Detect which cell encompasses the target text, then output its [X, Y] center coordinate. 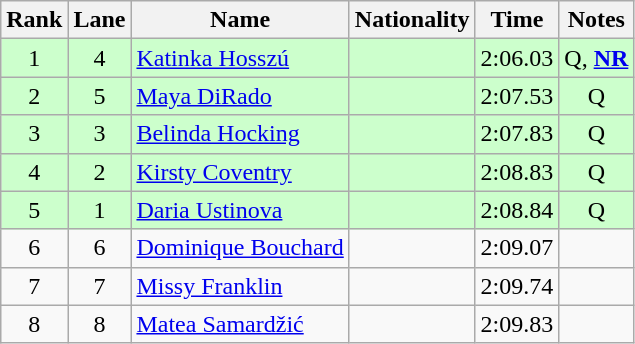
Rank [34, 20]
Dominique Bouchard [240, 248]
2:08.84 [517, 210]
2:08.83 [517, 172]
Name [240, 20]
2:07.53 [517, 96]
Lane [100, 20]
Missy Franklin [240, 286]
Nationality [412, 20]
Katinka Hosszú [240, 58]
2:09.83 [517, 324]
2:06.03 [517, 58]
Maya DiRado [240, 96]
Daria Ustinova [240, 210]
Matea Samardžić [240, 324]
Q, NR [596, 58]
Belinda Hocking [240, 134]
Kirsty Coventry [240, 172]
2:09.74 [517, 286]
2:09.07 [517, 248]
Time [517, 20]
Notes [596, 20]
2:07.83 [517, 134]
